Extract the (x, y) coordinate from the center of the cell holding the provided text.  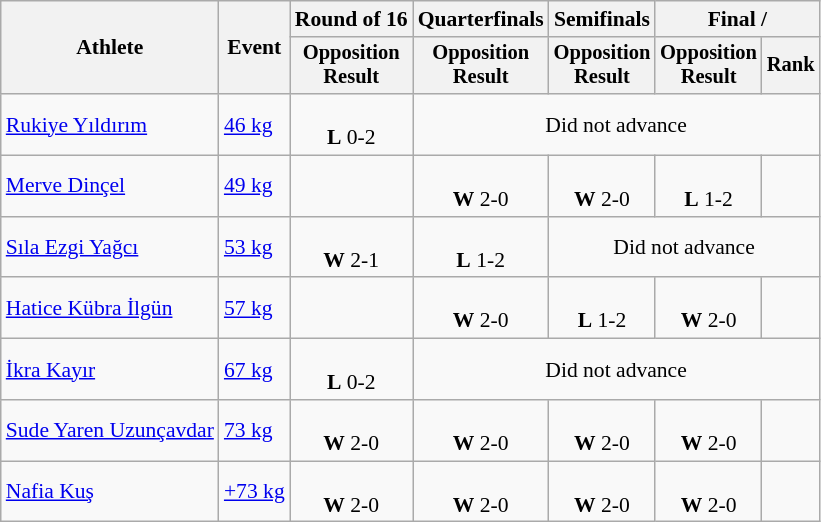
Sıla Ezgi Yağcı (110, 248)
Semifinals (602, 19)
46 kg (254, 124)
Event (254, 48)
49 kg (254, 186)
Round of 16 (352, 19)
Hatice Kübra İlgün (110, 308)
W 2-1 (352, 248)
Rank (791, 66)
+73 kg (254, 492)
67 kg (254, 370)
53 kg (254, 248)
İkra Kayır (110, 370)
Sude Yaren Uzunçavdar (110, 430)
57 kg (254, 308)
Athlete (110, 48)
Merve Dinçel (110, 186)
Rukiye Yıldırım (110, 124)
Nafia Kuş (110, 492)
73 kg (254, 430)
Quarterfinals (481, 19)
Final / (737, 19)
